Return [X, Y] of the center of cell containing provided text 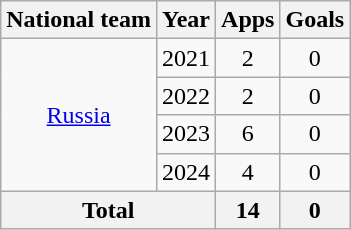
Apps [248, 20]
2024 [186, 172]
National team [79, 20]
6 [248, 134]
Russia [79, 115]
2022 [186, 96]
Year [186, 20]
14 [248, 210]
4 [248, 172]
Goals [315, 20]
2021 [186, 58]
Total [108, 210]
2023 [186, 134]
